Scan for the cell matching the given text and deliver its (x, y) coordinate at center. 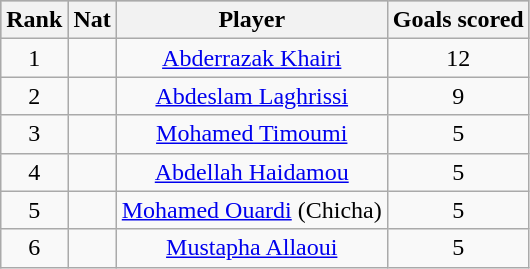
Goals scored (458, 20)
6 (34, 248)
12 (458, 58)
Mohamed Ouardi (Chicha) (252, 210)
3 (34, 134)
Abdeslam Laghrissi (252, 96)
Mustapha Allaoui (252, 248)
Player (252, 20)
1 (34, 58)
Mohamed Timoumi (252, 134)
Abderrazak Khairi (252, 58)
Abdellah Haidamou (252, 172)
Rank (34, 20)
9 (458, 96)
4 (34, 172)
2 (34, 96)
Nat (92, 20)
